Extract the [X, Y] coordinate from the center of the cell holding the provided text.  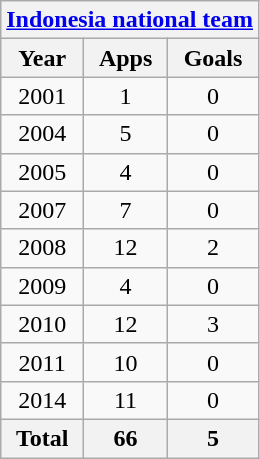
2001 [42, 96]
7 [126, 210]
3 [214, 324]
1 [126, 96]
10 [126, 362]
2011 [42, 362]
Goals [214, 58]
2008 [42, 248]
2004 [42, 134]
Apps [126, 58]
2009 [42, 286]
2005 [42, 172]
2010 [42, 324]
11 [126, 400]
2007 [42, 210]
2014 [42, 400]
Total [42, 438]
2 [214, 248]
Year [42, 58]
Indonesia national team [130, 20]
66 [126, 438]
